Extract the (x, y) coordinate from the center of the cell holding the provided text.  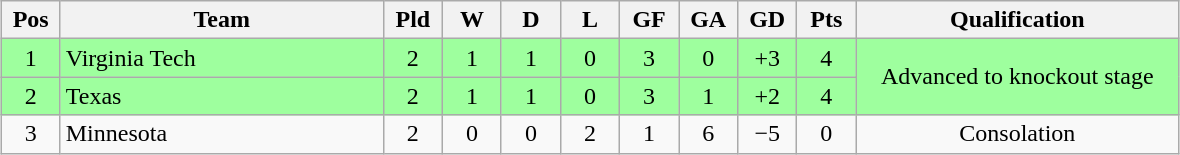
−5 (768, 134)
Pts (826, 20)
Qualification (1018, 20)
Texas (222, 96)
D (530, 20)
Team (222, 20)
Pld (412, 20)
+3 (768, 58)
Consolation (1018, 134)
+2 (768, 96)
Virginia Tech (222, 58)
6 (708, 134)
GA (708, 20)
Minnesota (222, 134)
Advanced to knockout stage (1018, 77)
GF (650, 20)
L (590, 20)
GD (768, 20)
Pos (30, 20)
W (472, 20)
